Find where the given text appears and provide that cell's center as [X, Y] coordinate. 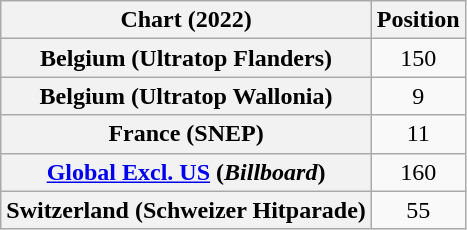
11 [418, 134]
Belgium (Ultratop Flanders) [186, 58]
Global Excl. US (Billboard) [186, 172]
55 [418, 210]
France (SNEP) [186, 134]
Chart (2022) [186, 20]
160 [418, 172]
150 [418, 58]
Belgium (Ultratop Wallonia) [186, 96]
Position [418, 20]
9 [418, 96]
Switzerland (Schweizer Hitparade) [186, 210]
